Locate the cell with the specified text and output its [x, y] center coordinate. 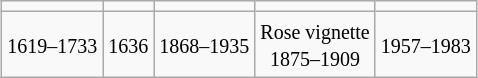
Rose vignette 1875–1909 [315, 44]
1619–1733 [52, 44]
1957–1983 [426, 44]
1636 [128, 44]
1868–1935 [204, 44]
